Locate the cell with the specified text and output its (x, y) center coordinate. 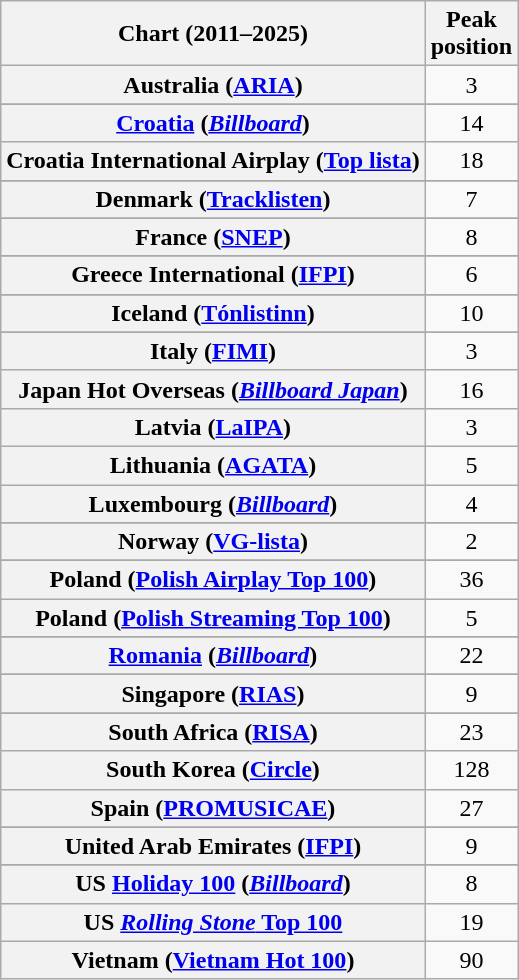
Poland (Polish Airplay Top 100) (213, 580)
22 (471, 656)
Poland (Polish Streaming Top 100) (213, 618)
16 (471, 389)
Chart (2011–2025) (213, 34)
South Africa (RISA) (213, 732)
Croatia (Billboard) (213, 123)
90 (471, 960)
Lithuania (AGATA) (213, 465)
Australia (ARIA) (213, 85)
Luxembourg (Billboard) (213, 503)
6 (471, 275)
Latvia (LaIPA) (213, 427)
4 (471, 503)
Romania (Billboard) (213, 656)
Singapore (RIAS) (213, 694)
Greece International (IFPI) (213, 275)
14 (471, 123)
18 (471, 161)
United Arab Emirates (IFPI) (213, 846)
Japan Hot Overseas (Billboard Japan) (213, 389)
US Rolling Stone Top 100 (213, 922)
27 (471, 808)
Iceland (Tónlistinn) (213, 313)
Spain (PROMUSICAE) (213, 808)
US Holiday 100 (Billboard) (213, 884)
South Korea (Circle) (213, 770)
36 (471, 580)
23 (471, 732)
Denmark (Tracklisten) (213, 199)
7 (471, 199)
Norway (VG-lista) (213, 542)
128 (471, 770)
2 (471, 542)
10 (471, 313)
Peakposition (471, 34)
France (SNEP) (213, 237)
19 (471, 922)
Croatia International Airplay (Top lista) (213, 161)
Italy (FIMI) (213, 351)
Vietnam (Vietnam Hot 100) (213, 960)
